Locate the cell with the specified text and output its [x, y] center coordinate. 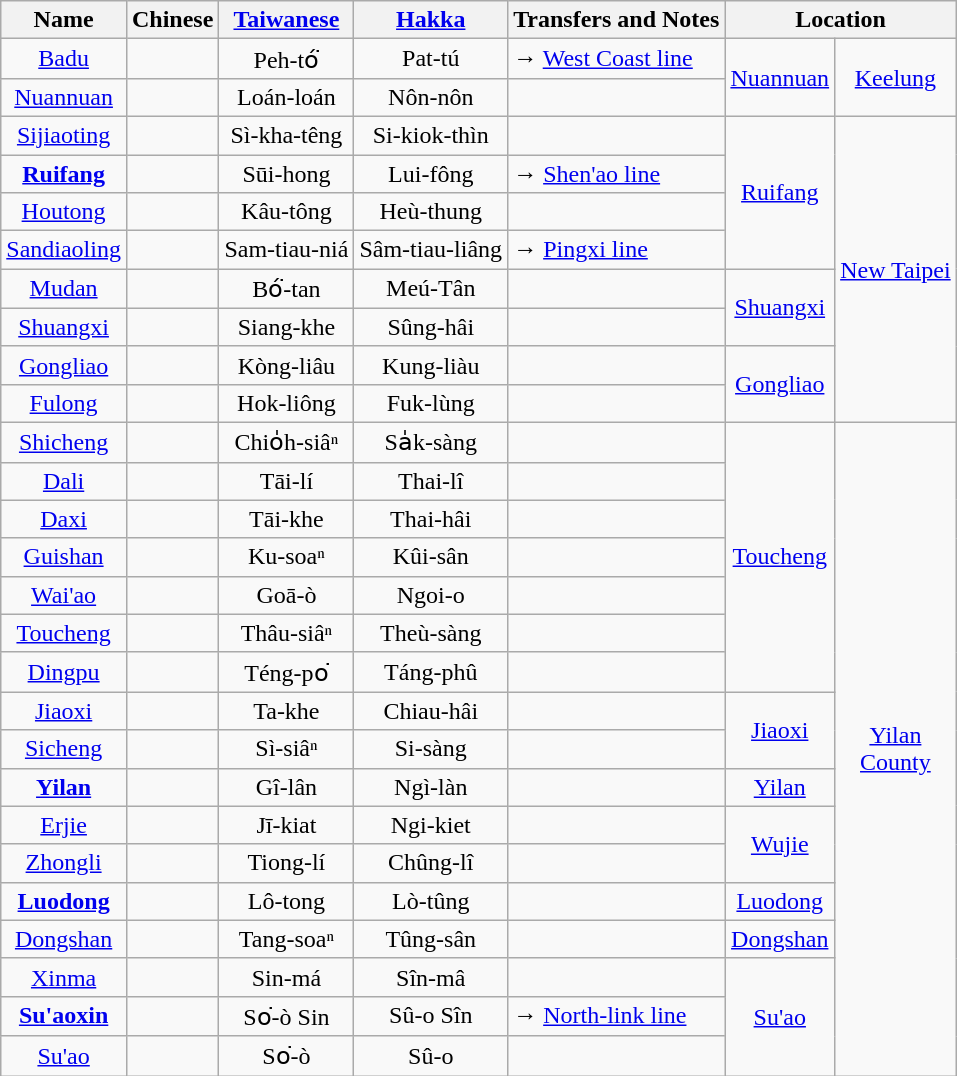
Sicheng [64, 749]
Fulong [64, 403]
Sì-kha-têng [286, 135]
Gî-lân [286, 787]
→ Shen'ao line [616, 173]
Sandiaoling [64, 250]
Name [64, 20]
Kûi-sân [431, 557]
Sûng-hâi [431, 327]
Wai'ao [64, 595]
So͘-ò [286, 1056]
Lô-tong [286, 901]
Sì-siâⁿ [286, 749]
Peh-tó͘ [286, 59]
Jī-kiat [286, 825]
→ North-link line [616, 1016]
Sû-o Sîn [431, 1016]
Xinma [64, 977]
Téng-po͘ [286, 672]
Shicheng [64, 442]
Kung-liàu [431, 365]
Chiau-hâi [431, 711]
Sû-o [431, 1056]
So͘-ò Sin [286, 1016]
Siang-khe [286, 327]
Heù-thung [431, 212]
Hakka [431, 20]
Location [840, 20]
Thâu-siâⁿ [286, 633]
Sūi-hong [286, 173]
Tang-soaⁿ [286, 939]
Sijiaoting [64, 135]
Sin-má [286, 977]
Dali [64, 481]
Nôn-nôn [431, 97]
Tiong-lí [286, 863]
Tāi-lí [286, 481]
Fuk-lùng [431, 403]
Tûng-sân [431, 939]
Sa̍k-sàng [431, 442]
YilanCounty [896, 748]
Thai-lî [431, 481]
Si-sàng [431, 749]
Chinese [172, 20]
Goā-ò [286, 595]
Meú-Tân [431, 289]
Ngi-kiet [431, 825]
Kòng-liâu [286, 365]
Taiwanese [286, 20]
Tāi-khe [286, 519]
Ngì-làn [431, 787]
Sam-tiau-niá [286, 250]
Houtong [64, 212]
→ West Coast line [616, 59]
New Taipei [896, 269]
Kâu-tông [286, 212]
Sîn-mâ [431, 977]
Chio̍h-siâⁿ [286, 442]
Táng-phû [431, 672]
Wujie [780, 844]
Bó͘-tan [286, 289]
Thai-hâi [431, 519]
Ku-soaⁿ [286, 557]
Dingpu [64, 672]
Daxi [64, 519]
Mudan [64, 289]
Zhongli [64, 863]
→ Pingxi line [616, 250]
Transfers and Notes [616, 20]
Keelung [896, 78]
Guishan [64, 557]
Hok-liông [286, 403]
Ngoi-o [431, 595]
Lui-fông [431, 173]
Chûng-lî [431, 863]
Loán-loán [286, 97]
Theù-sàng [431, 633]
Si-kiok-thìn [431, 135]
Su'aoxin [64, 1016]
Badu [64, 59]
Lò-tûng [431, 901]
Pat-tú [431, 59]
Ta-khe [286, 711]
Erjie [64, 825]
Sâm-tiau-liâng [431, 250]
